Pinpoint the cell where the given text exists, returning its (X, Y) midpoint coordinate. 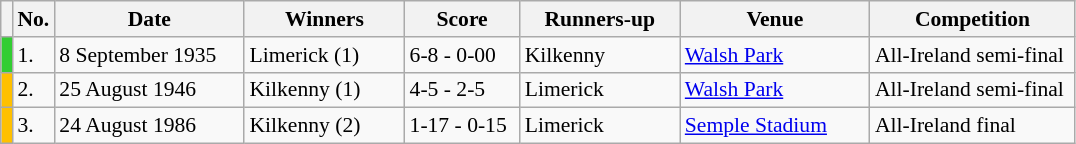
8 September 1935 (149, 55)
1-17 - 0-15 (462, 126)
Kilkenny (600, 55)
Kilkenny (2) (324, 126)
1. (33, 55)
Winners (324, 19)
4-5 - 2-5 (462, 90)
Date (149, 19)
Limerick (1) (324, 55)
Score (462, 19)
3. (33, 126)
2. (33, 90)
Runners-up (600, 19)
Semple Stadium (775, 126)
24 August 1986 (149, 126)
All-Ireland final (972, 126)
Kilkenny (1) (324, 90)
25 August 1946 (149, 90)
No. (33, 19)
Venue (775, 19)
Competition (972, 19)
6-8 - 0-00 (462, 55)
